For the text-containing cell, return its midpoint in [X, Y] coordinate format. 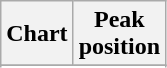
Chart [37, 34]
Peakposition [119, 34]
